Extract the [X, Y] coordinate from the center of the cell holding the provided text.  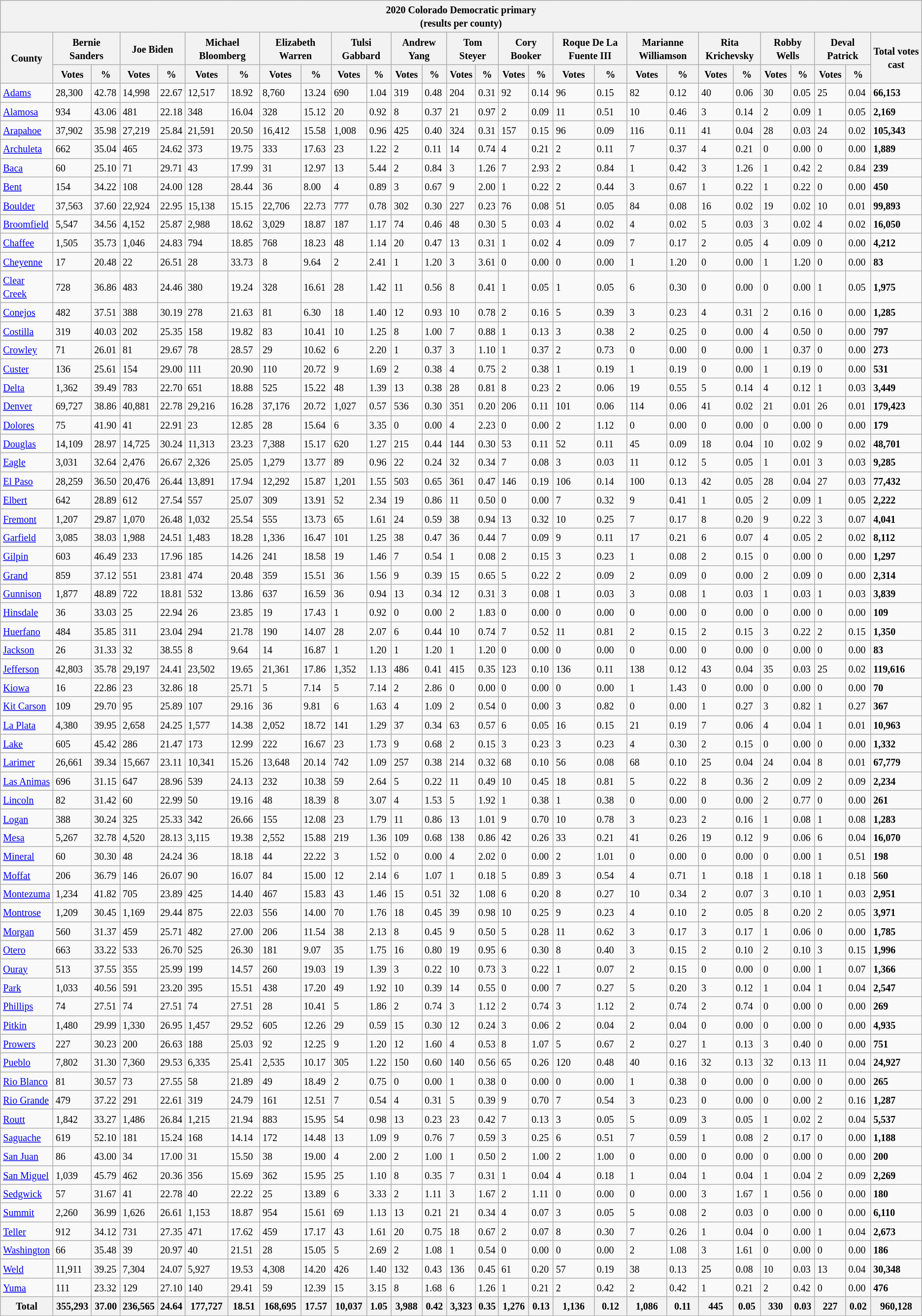
21.47 [171, 743]
555 [280, 518]
1.69 [379, 369]
Chaffee [27, 242]
Washington [27, 1250]
Ouray [27, 969]
51 [573, 205]
18.81 [171, 594]
Routt [27, 1118]
7,802 [72, 1062]
0.97 [487, 111]
2,552 [280, 837]
41.90 [106, 425]
291 [139, 1100]
14,109 [72, 443]
16.59 [316, 594]
12.26 [316, 1025]
12.99 [244, 743]
29.00 [171, 369]
40.03 [106, 331]
29,216 [207, 406]
45.42 [106, 743]
42.78 [106, 93]
1.52 [379, 856]
12.39 [316, 1287]
15.22 [316, 387]
Montezuma [27, 894]
San Miguel [27, 1175]
108 [139, 186]
36.86 [106, 287]
325 [139, 818]
19.53 [244, 1269]
3.35 [379, 425]
426 [349, 1269]
22.86 [106, 687]
161 [280, 1100]
Bernie Sanders [87, 48]
1.73 [379, 743]
3.61 [487, 262]
18.92 [244, 93]
642 [72, 500]
0.36 [747, 781]
25.10 [106, 168]
46.49 [106, 556]
158 [207, 331]
12.85 [244, 425]
Rio Blanco [27, 1081]
1,362 [72, 387]
2.93 [541, 168]
Tom Steyer [473, 48]
129 [139, 1287]
23,502 [207, 669]
663 [72, 950]
3,449 [896, 387]
Fremont [27, 518]
1.27 [379, 443]
14.48 [316, 1137]
311 [139, 631]
23.32 [106, 1287]
14.00 [316, 912]
0.60 [434, 1062]
1.56 [379, 575]
1,975 [896, 287]
28.44 [244, 186]
324 [461, 130]
22.67 [171, 93]
1,285 [896, 312]
Tulsi Gabbard [361, 48]
15.69 [244, 1175]
1.55 [379, 481]
875 [207, 912]
13.89 [316, 1194]
3,029 [280, 224]
Archuleta [27, 149]
1,276 [513, 1306]
1,297 [896, 556]
Dolores [27, 425]
24,927 [896, 1062]
30.57 [106, 1081]
21,361 [280, 669]
26.95 [171, 1025]
155 [280, 818]
14.40 [244, 894]
24.51 [171, 537]
35.04 [106, 149]
204 [461, 93]
438 [280, 987]
31.67 [106, 1194]
28,300 [72, 93]
37.60 [106, 205]
380 [207, 287]
1.83 [487, 612]
2,326 [207, 462]
728 [72, 287]
2,234 [896, 781]
5,537 [896, 1118]
Saguache [27, 1137]
24.25 [171, 725]
10,037 [349, 1306]
1,287 [896, 1100]
69 [349, 1213]
330 [776, 1306]
484 [72, 631]
40,881 [139, 406]
24.64 [171, 1306]
4,935 [896, 1025]
13.77 [316, 462]
Costilla [27, 331]
Sedgwick [27, 1194]
34.12 [106, 1231]
265 [896, 1081]
2,658 [139, 725]
Las Animas [27, 781]
25.61 [106, 369]
536 [407, 406]
1,486 [139, 1118]
662 [72, 149]
603 [72, 556]
342 [207, 818]
15.05 [316, 1250]
556 [280, 912]
4,520 [139, 837]
4,308 [280, 1269]
90 [207, 875]
1,039 [72, 1175]
783 [139, 387]
26.63 [171, 1044]
361 [461, 481]
26.67 [171, 462]
25.84 [171, 130]
25.03 [244, 1044]
75 [72, 425]
27.55 [171, 1081]
12.97 [316, 168]
233 [139, 556]
44 [280, 856]
157 [513, 130]
187 [349, 224]
20,476 [139, 481]
20.14 [316, 762]
Total votes cast [896, 58]
30.45 [106, 912]
24.79 [244, 1100]
1.75 [379, 950]
15.83 [316, 894]
395 [207, 987]
Mineral [27, 856]
Conejos [27, 312]
960,128 [896, 1306]
36.79 [106, 875]
Marianne Williamson [663, 48]
24.13 [244, 781]
2,951 [896, 894]
912 [72, 1231]
Gunnison [27, 594]
Hinsdale [27, 612]
22.03 [244, 912]
89 [349, 462]
551 [139, 575]
27.35 [171, 1231]
355,293 [72, 1306]
31.15 [106, 781]
1,209 [72, 912]
29.67 [171, 350]
15.64 [316, 425]
1,070 [139, 518]
114 [647, 406]
18.58 [316, 556]
Arapahoe [27, 130]
17.96 [171, 556]
533 [139, 950]
21.89 [244, 1081]
22,706 [280, 205]
31.33 [106, 650]
48,701 [896, 443]
1,842 [72, 1118]
2.14 [379, 875]
15.50 [244, 1156]
1,330 [139, 1025]
13,891 [207, 481]
1,505 [72, 242]
0.49 [487, 781]
34.56 [106, 224]
3,115 [207, 837]
18.23 [316, 242]
513 [72, 969]
16.28 [244, 406]
14,998 [139, 93]
179,423 [896, 406]
1,032 [207, 518]
Delta [27, 387]
179 [896, 425]
465 [139, 149]
17.57 [316, 1306]
17.00 [171, 1156]
77,432 [896, 481]
Michael Bloomberg [223, 48]
54 [349, 1118]
20.36 [171, 1175]
29.44 [171, 912]
26.61 [171, 1213]
Park [27, 987]
2.13 [379, 931]
1.43 [683, 687]
236,565 [139, 1306]
186 [896, 1250]
107 [207, 706]
95 [139, 706]
15.00 [316, 875]
483 [139, 287]
128 [207, 186]
Lake [27, 743]
Moffat [27, 875]
3,323 [461, 1306]
4,041 [896, 518]
37,902 [72, 130]
2,052 [280, 725]
1.86 [379, 1006]
1,577 [207, 725]
4,212 [896, 242]
Grand [27, 575]
Baca [27, 168]
31.42 [106, 800]
45.79 [106, 1175]
1,283 [896, 818]
26,661 [72, 762]
106 [573, 481]
190 [280, 631]
23.23 [244, 443]
27.10 [171, 1287]
173 [207, 743]
3,971 [896, 912]
215 [407, 443]
445 [716, 1306]
32.86 [171, 687]
23.04 [171, 631]
20.50 [244, 130]
286 [139, 743]
Andrew Yang [419, 48]
Lincoln [27, 800]
99,893 [896, 205]
37 [407, 725]
17.63 [316, 149]
35.73 [106, 242]
4,380 [72, 725]
18.51 [244, 1306]
24.83 [171, 242]
45 [647, 443]
53 [513, 443]
1,350 [896, 631]
14.14 [244, 1137]
Douglas [27, 443]
13.24 [316, 93]
86 [72, 1156]
29.16 [244, 706]
5,927 [207, 1269]
14.38 [244, 725]
10.62 [316, 350]
37.12 [106, 575]
Deval Patrick [843, 48]
768 [280, 242]
22.70 [171, 387]
17.86 [316, 669]
20.97 [171, 1250]
18.49 [316, 1081]
742 [349, 762]
50 [207, 800]
33.03 [106, 612]
294 [207, 631]
19.16 [244, 800]
612 [139, 500]
9.81 [316, 706]
Gilpin [27, 556]
110 [280, 369]
1,046 [139, 242]
2,269 [896, 1175]
12,292 [280, 481]
39.25 [106, 1269]
15.12 [316, 111]
2,222 [896, 500]
557 [207, 500]
Alamosa [27, 111]
2.64 [379, 781]
26.44 [171, 481]
14.20 [316, 1269]
722 [139, 594]
San Juan [27, 1156]
32.78 [106, 837]
132 [407, 1269]
9,285 [896, 462]
474 [207, 575]
31.37 [106, 931]
2,535 [280, 1062]
24.62 [171, 149]
0.88 [487, 331]
467 [280, 894]
29,197 [139, 669]
12.08 [316, 818]
22.73 [316, 205]
7,388 [280, 443]
1.04 [379, 93]
Joe Biden [153, 48]
278 [207, 312]
269 [896, 1006]
15.26 [244, 762]
2.07 [379, 631]
18.62 [244, 224]
241 [280, 556]
30,348 [896, 1269]
30.23 [106, 1044]
954 [280, 1213]
33 [573, 837]
28,259 [72, 481]
36.99 [106, 1213]
29.70 [106, 706]
1.05 [379, 1306]
1,785 [896, 931]
37,176 [280, 406]
Kiowa [27, 687]
1,169 [139, 912]
481 [139, 111]
Pitkin [27, 1025]
Broomfield [27, 224]
Eagle [27, 462]
29.53 [171, 1062]
Elbert [27, 500]
13,648 [280, 762]
25.87 [171, 224]
100 [647, 481]
73 [139, 1081]
1,877 [72, 594]
26.66 [244, 818]
35.85 [106, 631]
15.17 [316, 443]
27.54 [171, 500]
26.07 [171, 875]
1,336 [280, 537]
356 [207, 1175]
Otero [27, 950]
2,314 [896, 575]
22,924 [139, 205]
1,279 [280, 462]
257 [407, 762]
1.29 [379, 725]
14.57 [244, 969]
15,667 [139, 762]
0.43 [434, 1269]
Bent [27, 186]
6.30 [316, 312]
120 [573, 1062]
15.24 [171, 1137]
185 [207, 556]
651 [207, 387]
696 [72, 781]
Teller [27, 1231]
25.35 [171, 331]
1,008 [349, 130]
0.53 [487, 1044]
Robby Wells [788, 48]
2.23 [487, 425]
6,110 [896, 1213]
883 [280, 1118]
28.89 [106, 500]
1.76 [379, 912]
1.53 [434, 800]
Total [27, 1306]
Rio Grande [27, 1100]
30.19 [171, 312]
116 [647, 130]
24.07 [171, 1269]
1.14 [379, 242]
0.62 [611, 931]
620 [349, 443]
11.54 [316, 931]
7,304 [139, 1269]
17.99 [244, 168]
Huerfano [27, 631]
29.41 [244, 1287]
15.15 [244, 205]
43.00 [106, 1156]
5,267 [72, 837]
1,033 [72, 987]
15,138 [207, 205]
Pueblo [27, 1062]
450 [896, 186]
19.82 [244, 331]
2,547 [896, 987]
16.87 [316, 650]
29.52 [244, 1025]
23.20 [171, 987]
18.85 [244, 242]
19.75 [244, 149]
202 [139, 331]
0.28 [541, 931]
Custer [27, 369]
17.20 [316, 987]
539 [207, 781]
61 [513, 1269]
Prowers [27, 1044]
1,027 [349, 406]
16.47 [316, 537]
1,136 [573, 1306]
21.94 [244, 1118]
Rita Krichevsky [729, 48]
Roque De La Fuente III [590, 48]
348 [207, 111]
3.33 [379, 1194]
2020 Colorado Democratic primary(results per county) [461, 17]
2.34 [379, 500]
2.41 [379, 262]
26.70 [171, 950]
1.60 [434, 1044]
0.95 [487, 950]
16.07 [244, 875]
76 [513, 205]
3,085 [72, 537]
18.18 [244, 856]
28.97 [106, 443]
373 [207, 149]
24.41 [171, 669]
23.81 [171, 575]
67,779 [896, 762]
1,996 [896, 950]
11,911 [72, 1269]
794 [207, 242]
1.42 [379, 287]
36.50 [106, 481]
Elizabeth Warren [296, 48]
39.34 [106, 762]
1,188 [896, 1137]
35.48 [106, 1250]
14,725 [139, 443]
48.89 [106, 594]
10,341 [207, 762]
16.61 [316, 287]
63 [461, 725]
1,457 [207, 1025]
1,153 [207, 1213]
52.10 [106, 1137]
532 [207, 594]
10.17 [316, 1062]
39.49 [106, 387]
362 [280, 1175]
479 [72, 1100]
503 [407, 481]
0.52 [541, 631]
0.93 [434, 312]
27,219 [139, 130]
19.65 [244, 669]
777 [349, 205]
40.56 [106, 987]
22.18 [171, 111]
172 [280, 1137]
21.78 [244, 631]
619 [72, 1137]
29.87 [106, 518]
16.04 [244, 111]
26.51 [171, 262]
333 [280, 149]
24.24 [171, 856]
26.30 [244, 950]
Kit Carson [27, 706]
29.71 [171, 168]
1.68 [434, 1287]
Adams [27, 93]
19.03 [316, 969]
705 [139, 894]
1,215 [207, 1118]
17.94 [244, 481]
Summit [27, 1213]
34 [139, 1156]
43.06 [106, 111]
25.33 [171, 818]
647 [139, 781]
141 [349, 725]
2.86 [434, 687]
2,988 [207, 224]
690 [349, 93]
28.96 [171, 781]
Cheyenne [27, 262]
222 [280, 743]
2,169 [896, 111]
21.51 [244, 1250]
25.07 [244, 500]
0.71 [683, 875]
8,760 [280, 93]
6,335 [207, 1062]
177,727 [207, 1306]
5.44 [379, 168]
23.11 [171, 762]
Mesa [27, 837]
27.00 [244, 931]
Boulder [27, 205]
22.61 [171, 1100]
33.22 [106, 950]
2,476 [139, 462]
La Plata [27, 725]
12.51 [316, 1100]
1,086 [647, 1306]
591 [139, 987]
21,591 [207, 130]
168 [207, 1137]
37.00 [106, 1306]
34.22 [106, 186]
County [27, 58]
25.99 [171, 969]
168,695 [280, 1306]
24.00 [171, 186]
28.13 [171, 837]
28.57 [244, 350]
1.79 [379, 818]
1,234 [72, 894]
Denver [27, 406]
7,360 [139, 1062]
3.15 [379, 1287]
18.39 [316, 800]
Morgan [27, 931]
198 [896, 856]
22.95 [171, 205]
23.85 [244, 612]
105,343 [896, 130]
3,839 [896, 594]
232 [280, 781]
731 [139, 1231]
30 [776, 93]
Yuma [27, 1287]
2.02 [487, 856]
14.26 [244, 556]
462 [139, 1175]
25.41 [244, 1062]
239 [896, 168]
38.55 [171, 650]
10.38 [316, 781]
30.30 [106, 856]
25.05 [244, 462]
22.99 [171, 800]
16,070 [896, 837]
934 [72, 111]
17.17 [316, 1231]
Weld [27, 1269]
144 [461, 443]
3,031 [72, 462]
214 [461, 762]
Crowley [27, 350]
13.73 [316, 518]
1,480 [72, 1025]
15.88 [316, 837]
1,352 [349, 669]
486 [407, 669]
309 [280, 500]
66,153 [896, 93]
35.78 [106, 669]
1.36 [379, 837]
2.20 [379, 350]
42,803 [72, 669]
19.24 [244, 287]
359 [280, 575]
18.72 [316, 725]
150 [407, 1062]
12.25 [316, 1044]
29.99 [106, 1025]
797 [896, 331]
15.58 [316, 130]
15.61 [316, 1213]
16,412 [280, 130]
305 [349, 1062]
38.86 [106, 406]
22.91 [171, 425]
27 [830, 481]
1,201 [349, 481]
2,673 [896, 1231]
25.89 [171, 706]
39.95 [106, 725]
22.94 [171, 612]
355 [139, 969]
3.07 [379, 800]
1,332 [896, 743]
Jackson [27, 650]
12,517 [207, 93]
78 [207, 350]
Jefferson [27, 669]
26.84 [171, 1118]
41.82 [106, 894]
260 [280, 969]
0.76 [434, 1137]
476 [896, 1287]
261 [896, 800]
21.63 [244, 312]
1,626 [139, 1213]
10,963 [896, 725]
El Paso [27, 481]
38.03 [106, 537]
20.90 [244, 369]
37.51 [106, 312]
18.28 [244, 537]
8.00 [316, 186]
415 [461, 669]
13.86 [244, 594]
33.73 [244, 262]
367 [896, 706]
1,889 [896, 149]
56 [573, 762]
Clear Creek [27, 287]
35.98 [106, 130]
188 [207, 1044]
637 [280, 594]
1.63 [379, 706]
16,050 [896, 224]
33.27 [106, 1118]
531 [896, 369]
0.80 [434, 950]
16.67 [316, 743]
1.17 [379, 224]
25.54 [244, 518]
0.77 [803, 800]
69,727 [72, 406]
Cory Booker [526, 48]
273 [896, 350]
19.38 [244, 837]
15.87 [316, 481]
Phillips [27, 1006]
26.48 [171, 518]
19.00 [316, 1156]
32.64 [106, 462]
37.22 [106, 1100]
3,988 [407, 1306]
4,152 [139, 224]
2.69 [379, 1250]
23.89 [171, 894]
119,616 [896, 669]
37,563 [72, 205]
1,366 [896, 969]
8,112 [896, 537]
Garfield [27, 537]
11,313 [207, 443]
17.62 [244, 1231]
219 [349, 837]
31.30 [106, 1062]
Montrose [27, 912]
302 [407, 205]
1,988 [139, 537]
13.91 [316, 500]
66 [72, 1250]
17.43 [316, 612]
9.07 [316, 950]
14.07 [316, 631]
2,260 [72, 1213]
Logan [27, 818]
859 [72, 575]
751 [896, 1044]
351 [461, 406]
471 [207, 1231]
26.01 [106, 350]
37.55 [106, 969]
199 [207, 969]
18.88 [244, 387]
123 [513, 669]
1,207 [72, 518]
180 [896, 1194]
Larimer [27, 762]
1,483 [207, 537]
24.46 [171, 287]
58 [207, 1081]
5,547 [72, 224]
